Capture the cell that displays the provided text and extract its (x, y) central coordinate. 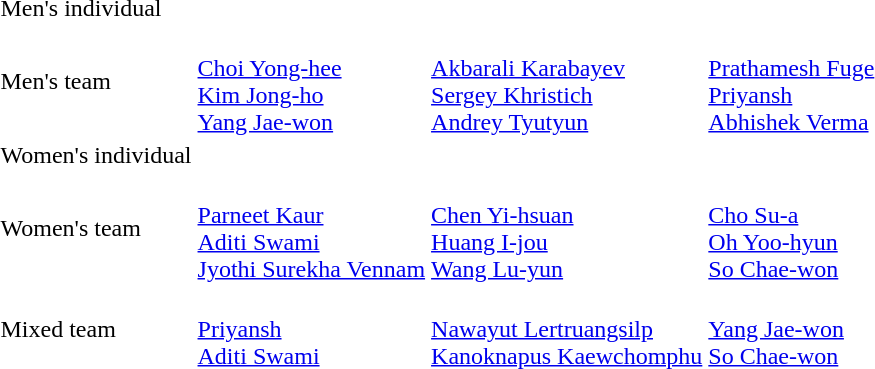
Parneet KaurAditi SwamiJyothi Surekha Vennam (312, 228)
Chen Yi-hsuanHuang I-jouWang Lu-yun (567, 228)
Akbarali KarabayevSergey KhristichAndrey Tyutyun (567, 82)
Choi Yong-heeKim Jong-hoYang Jae-won (312, 82)
